Output the (x, y) coordinate of the center of the cell containing the given text.  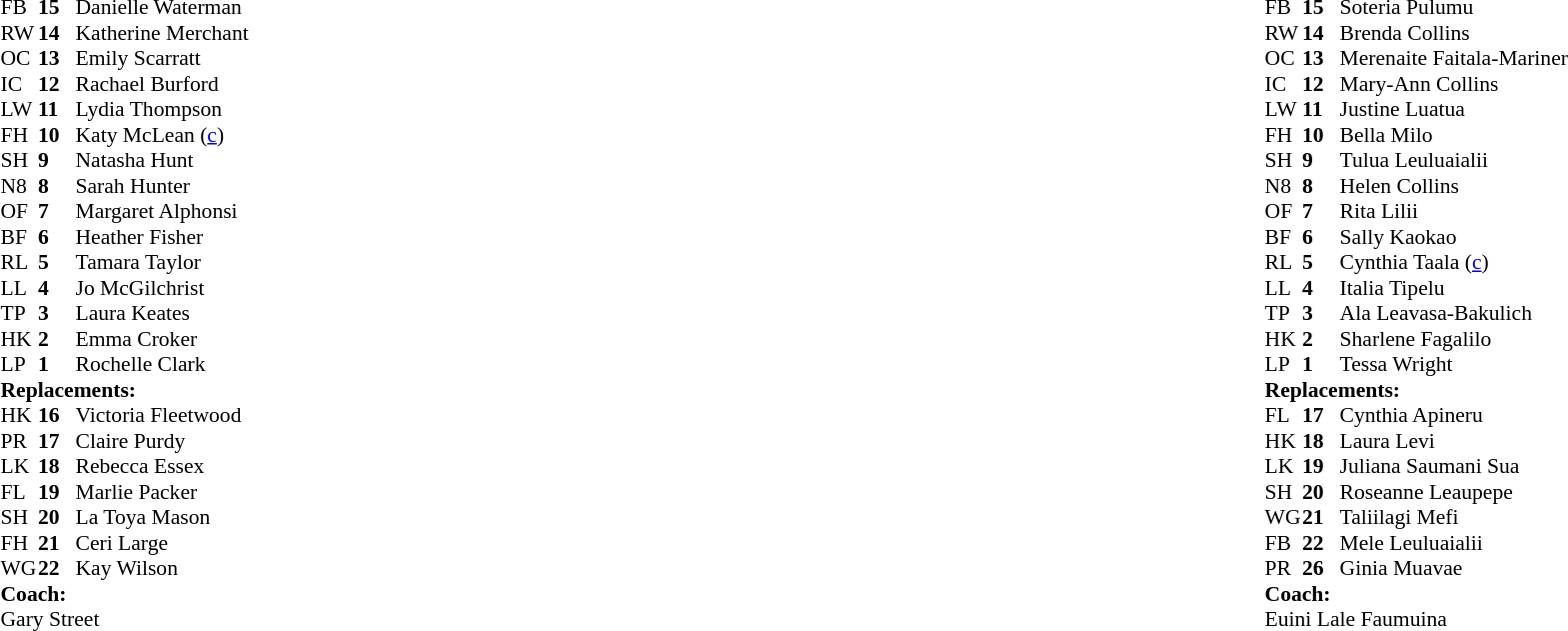
Jo McGilchrist (162, 288)
Katy McLean (c) (162, 135)
Justine Luatua (1454, 109)
Kay Wilson (162, 569)
Tamara Taylor (162, 263)
Sharlene Fagalilo (1454, 339)
Rebecca Essex (162, 467)
Laura Levi (1454, 441)
Tulua Leuluaialii (1454, 161)
Mele Leuluaialii (1454, 543)
Merenaite Faitala-Mariner (1454, 59)
Margaret Alphonsi (162, 211)
Italia Tipelu (1454, 288)
Claire Purdy (162, 441)
Sally Kaokao (1454, 237)
Emily Scarratt (162, 59)
Rita Lilii (1454, 211)
Victoria Fleetwood (162, 415)
Marlie Packer (162, 492)
Roseanne Leaupepe (1454, 492)
Mary-Ann Collins (1454, 84)
Lydia Thompson (162, 109)
Rochelle Clark (162, 365)
Brenda Collins (1454, 33)
Ceri Large (162, 543)
Ginia Muavae (1454, 569)
Helen Collins (1454, 186)
Rachael Burford (162, 84)
Natasha Hunt (162, 161)
Laura Keates (162, 313)
Ala Leavasa-Bakulich (1454, 313)
Sarah Hunter (162, 186)
Cynthia Taala (c) (1454, 263)
Tessa Wright (1454, 365)
FB (1284, 543)
26 (1321, 569)
Taliilagi Mefi (1454, 517)
Cynthia Apineru (1454, 415)
16 (57, 415)
Katherine Merchant (162, 33)
La Toya Mason (162, 517)
Bella Milo (1454, 135)
Juliana Saumani Sua (1454, 467)
Emma Croker (162, 339)
Heather Fisher (162, 237)
